Output the [X, Y] coordinate of the center of the cell containing the given text.  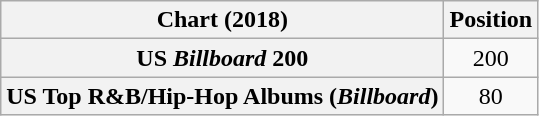
US Top R&B/Hip-Hop Albums (Billboard) [222, 96]
US Billboard 200 [222, 58]
80 [491, 96]
Chart (2018) [222, 20]
200 [491, 58]
Position [491, 20]
